Return (X, Y) of the center of cell containing provided text 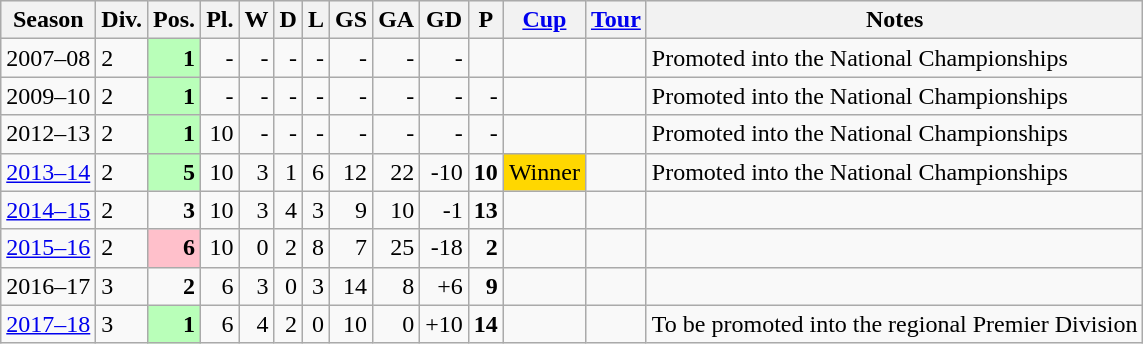
Pos. (174, 20)
D (288, 20)
GA (396, 20)
2017–18 (48, 324)
25 (396, 248)
-10 (444, 172)
L (316, 20)
P (486, 20)
Tour (616, 20)
2015–16 (48, 248)
Season (48, 20)
Winner (544, 172)
Div. (122, 20)
2007–08 (48, 58)
2014–15 (48, 210)
2016–17 (48, 286)
2012–13 (48, 134)
2013–14 (48, 172)
Cup (544, 20)
13 (486, 210)
+6 (444, 286)
Pl. (220, 20)
W (256, 20)
+10 (444, 324)
12 (352, 172)
GS (352, 20)
7 (352, 248)
To be promoted into the regional Premier Division (894, 324)
5 (174, 172)
GD (444, 20)
2009–10 (48, 96)
-18 (444, 248)
Notes (894, 20)
22 (396, 172)
-1 (444, 210)
